Return the (x, y) coordinate for the center point of the cell that contains the specified text.  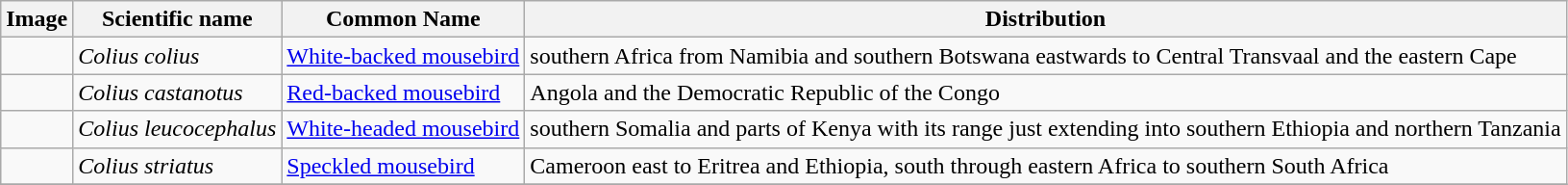
Common Name (404, 19)
Red-backed mousebird (404, 92)
southern Africa from Namibia and southern Botswana eastwards to Central Transvaal and the eastern Cape (1046, 56)
Colius leucocephalus (177, 129)
Distribution (1046, 19)
southern Somalia and parts of Kenya with its range just extending into southern Ethiopia and northern Tanzania (1046, 129)
Scientific name (177, 19)
Angola and the Democratic Republic of the Congo (1046, 92)
White-headed mousebird (404, 129)
White-backed mousebird (404, 56)
Image (37, 19)
Cameroon east to Eritrea and Ethiopia, south through eastern Africa to southern South Africa (1046, 166)
Colius striatus (177, 166)
Colius colius (177, 56)
Colius castanotus (177, 92)
Speckled mousebird (404, 166)
